For the text-containing cell, return its midpoint in (x, y) coordinate format. 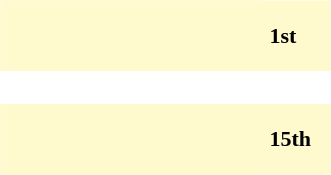
15th (296, 139)
1st (296, 35)
